Return the [X, Y] coordinate for the center point of the cell that contains the specified text.  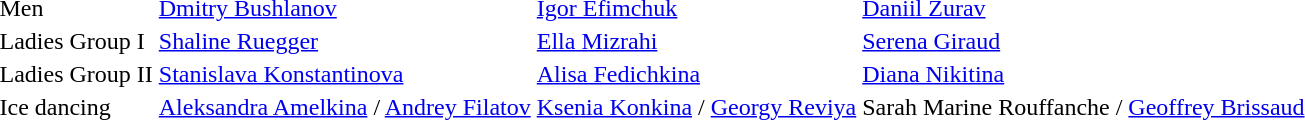
Shaline Ruegger [344, 41]
Alisa Fedichkina [696, 74]
Ella Mizrahi [696, 41]
Stanislava Konstantinova [344, 74]
